Determine the (X, Y) coordinate at the center of the cell enclosing the given text.  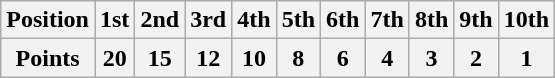
8 (298, 58)
Position (48, 20)
10th (526, 20)
2 (476, 58)
15 (160, 58)
6th (343, 20)
9th (476, 20)
Points (48, 58)
2nd (160, 20)
7th (387, 20)
5th (298, 20)
3rd (208, 20)
12 (208, 58)
4th (254, 20)
8th (431, 20)
4 (387, 58)
20 (114, 58)
6 (343, 58)
1st (114, 20)
1 (526, 58)
10 (254, 58)
3 (431, 58)
